Provide the [x, y] coordinate of the cell's center where the given text is located.  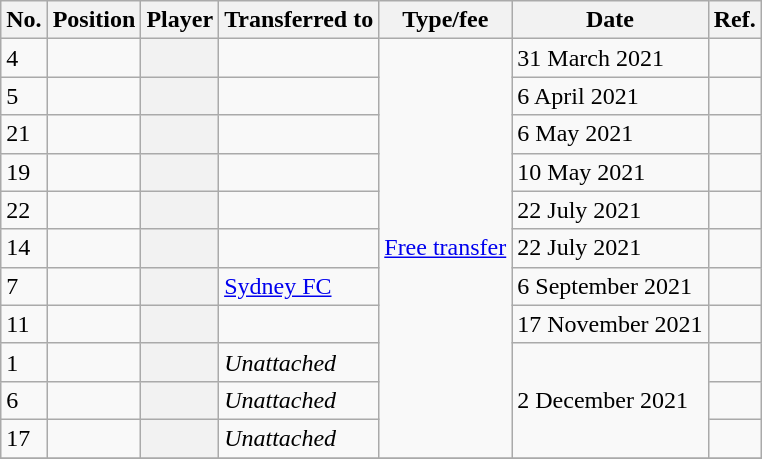
Free transfer [446, 248]
6 [24, 400]
2 December 2021 [610, 400]
Type/fee [446, 20]
Date [610, 20]
5 [24, 96]
Position [94, 20]
10 May 2021 [610, 172]
Player [180, 20]
17 [24, 438]
4 [24, 58]
31 March 2021 [610, 58]
22 [24, 210]
Sydney FC [299, 286]
No. [24, 20]
1 [24, 362]
6 May 2021 [610, 134]
7 [24, 286]
6 September 2021 [610, 286]
6 April 2021 [610, 96]
17 November 2021 [610, 324]
11 [24, 324]
19 [24, 172]
Ref. [734, 20]
Transferred to [299, 20]
14 [24, 248]
21 [24, 134]
